Locate the cell with the specified text and output its (X, Y) center coordinate. 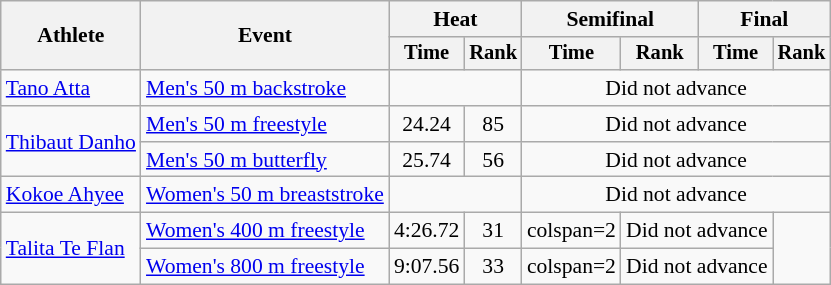
56 (493, 160)
Men's 50 m backstroke (265, 88)
Men's 50 m butterfly (265, 160)
Heat (456, 19)
31 (493, 231)
Kokoe Ahyee (71, 195)
4:26.72 (426, 231)
Thibaut Danho (71, 142)
Event (265, 36)
25.74 (426, 160)
Women's 800 m freestyle (265, 267)
85 (493, 124)
Men's 50 m freestyle (265, 124)
Tano Atta (71, 88)
9:07.56 (426, 267)
Final (765, 19)
Talita Te Flan (71, 248)
33 (493, 267)
Women's 400 m freestyle (265, 231)
Athlete (71, 36)
Women's 50 m breaststroke (265, 195)
Semifinal (610, 19)
24.24 (426, 124)
